Return (x, y) of the center of cell containing provided text 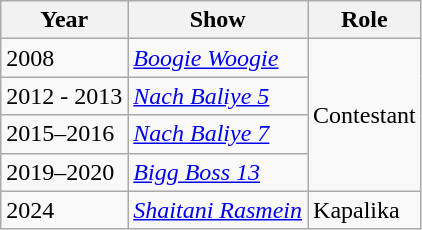
2024 (64, 210)
2015–2016 (64, 134)
Contestant (365, 115)
2019–2020 (64, 172)
Kapalika (365, 210)
Nach Baliye 7 (218, 134)
Boogie Woogie (218, 58)
Year (64, 20)
Nach Baliye 5 (218, 96)
Bigg Boss 13 (218, 172)
2008 (64, 58)
Show (218, 20)
2012 - 2013 (64, 96)
Shaitani Rasmein (218, 210)
Role (365, 20)
